Return (x, y) of the center of cell containing provided text 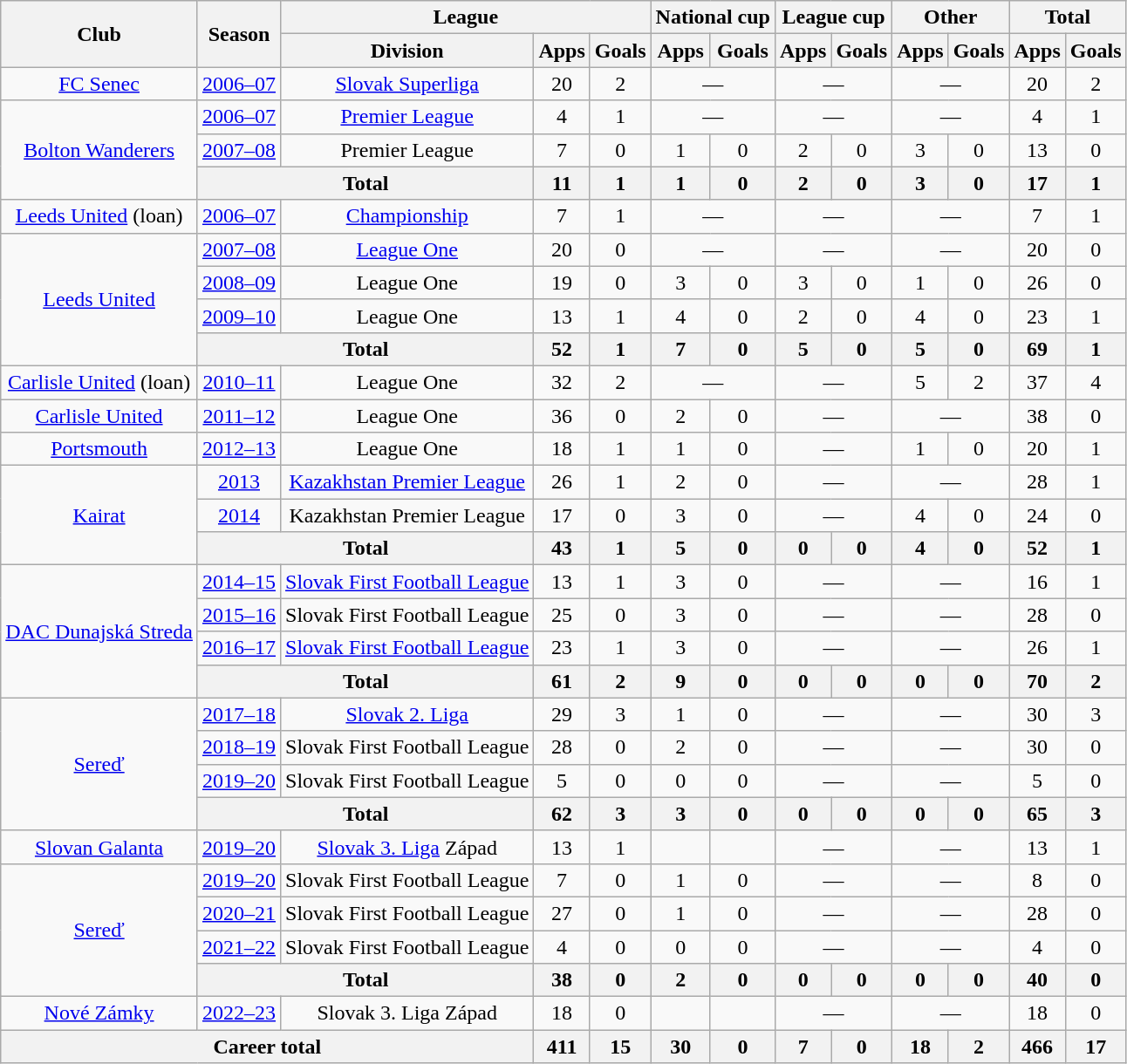
19 (562, 283)
2014–15 (239, 582)
36 (562, 416)
2011–12 (239, 416)
Carlisle United (99, 416)
32 (562, 382)
16 (1037, 582)
2013 (239, 482)
FC Senec (99, 84)
Career total (267, 1047)
League cup (833, 17)
65 (1037, 814)
Division (407, 51)
Leeds United (loan) (99, 216)
Nové Zámky (99, 1013)
2014 (239, 515)
37 (1037, 382)
Slovak 2. Liga (407, 714)
National cup (713, 17)
League (466, 17)
Season (239, 34)
Club (99, 34)
25 (562, 615)
Kairat (99, 515)
43 (562, 549)
Other (951, 17)
2008–09 (239, 283)
Slovan Galanta (99, 847)
2009–10 (239, 316)
2018–19 (239, 747)
2012–13 (239, 449)
Carlisle United (loan) (99, 382)
8 (1037, 880)
27 (562, 913)
2015–16 (239, 615)
2016–17 (239, 648)
69 (1037, 349)
411 (562, 1047)
70 (1037, 681)
Portsmouth (99, 449)
Leeds United (99, 299)
2020–21 (239, 913)
11 (562, 183)
2010–11 (239, 382)
2021–22 (239, 946)
15 (620, 1047)
2022–23 (239, 1013)
9 (680, 681)
40 (1037, 980)
29 (562, 714)
466 (1037, 1047)
62 (562, 814)
Slovak Superliga (407, 84)
24 (1037, 515)
DAC Dunajská Streda (99, 631)
Bolton Wanderers (99, 150)
2017–18 (239, 714)
61 (562, 681)
Championship (407, 216)
